Scan for the cell matching the given text and deliver its [x, y] coordinate at center. 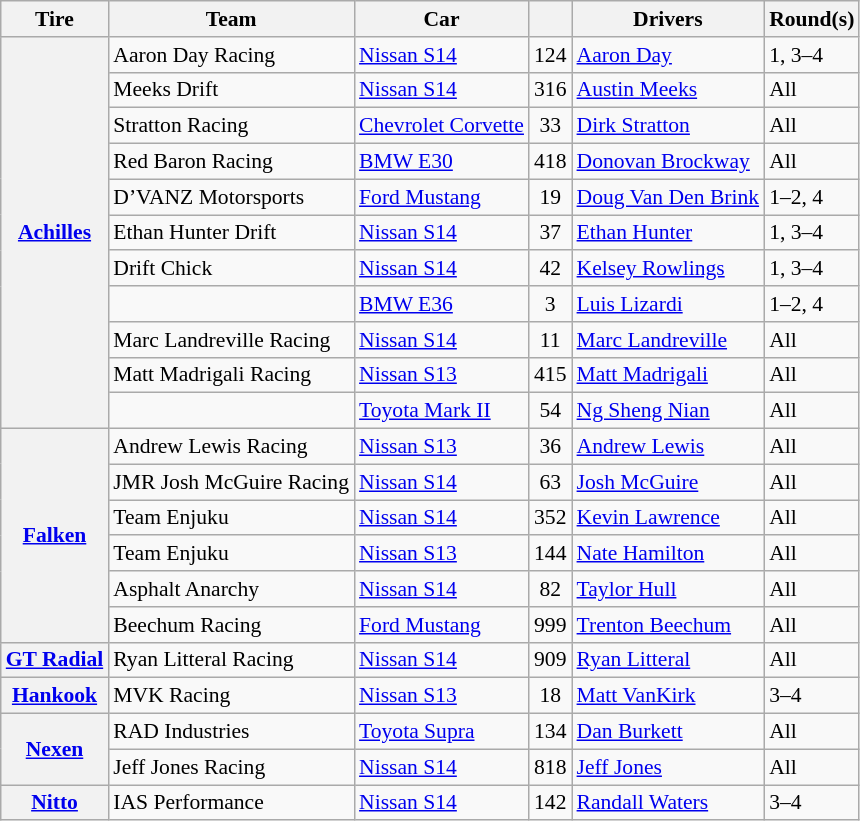
Stratton Racing [231, 126]
Drift Chick [231, 269]
Jeff Jones Racing [231, 767]
Achilles [55, 233]
Josh McGuire [668, 482]
Nexen [55, 750]
BMW E36 [442, 304]
42 [550, 269]
Matt VanKirk [668, 696]
RAD Industries [231, 732]
33 [550, 126]
Meeks Drift [231, 90]
Randall Waters [668, 803]
IAS Performance [231, 803]
Dan Burkett [668, 732]
19 [550, 197]
144 [550, 554]
Ethan Hunter Drift [231, 233]
Kevin Lawrence [668, 518]
999 [550, 625]
Luis Lizardi [668, 304]
MVK Racing [231, 696]
Toyota Supra [442, 732]
D’VANZ Motorsports [231, 197]
GT Radial [55, 660]
82 [550, 589]
BMW E30 [442, 162]
909 [550, 660]
Drivers [668, 19]
316 [550, 90]
3 [550, 304]
Marc Landreville Racing [231, 340]
Car [442, 19]
Ryan Litteral [668, 660]
Marc Landreville [668, 340]
Matt Madrigali Racing [231, 375]
818 [550, 767]
418 [550, 162]
Ryan Litteral Racing [231, 660]
142 [550, 803]
Ethan Hunter [668, 233]
Aaron Day [668, 55]
Taylor Hull [668, 589]
Donovan Brockway [668, 162]
54 [550, 411]
Hankook [55, 696]
Asphalt Anarchy [231, 589]
Dirk Stratton [668, 126]
Doug Van Den Brink [668, 197]
JMR Josh McGuire Racing [231, 482]
36 [550, 447]
134 [550, 732]
Tire [55, 19]
Red Baron Racing [231, 162]
Jeff Jones [668, 767]
Nate Hamilton [668, 554]
Round(s) [812, 19]
Ng Sheng Nian [668, 411]
415 [550, 375]
Andrew Lewis Racing [231, 447]
Matt Madrigali [668, 375]
18 [550, 696]
Aaron Day Racing [231, 55]
Trenton Beechum [668, 625]
Kelsey Rowlings [668, 269]
352 [550, 518]
Chevrolet Corvette [442, 126]
11 [550, 340]
Nitto [55, 803]
37 [550, 233]
Andrew Lewis [668, 447]
Toyota Mark II [442, 411]
Falken [55, 536]
63 [550, 482]
Team [231, 19]
Austin Meeks [668, 90]
Beechum Racing [231, 625]
124 [550, 55]
